From the cell containing the given text, extract its center point as (x, y) coordinate. 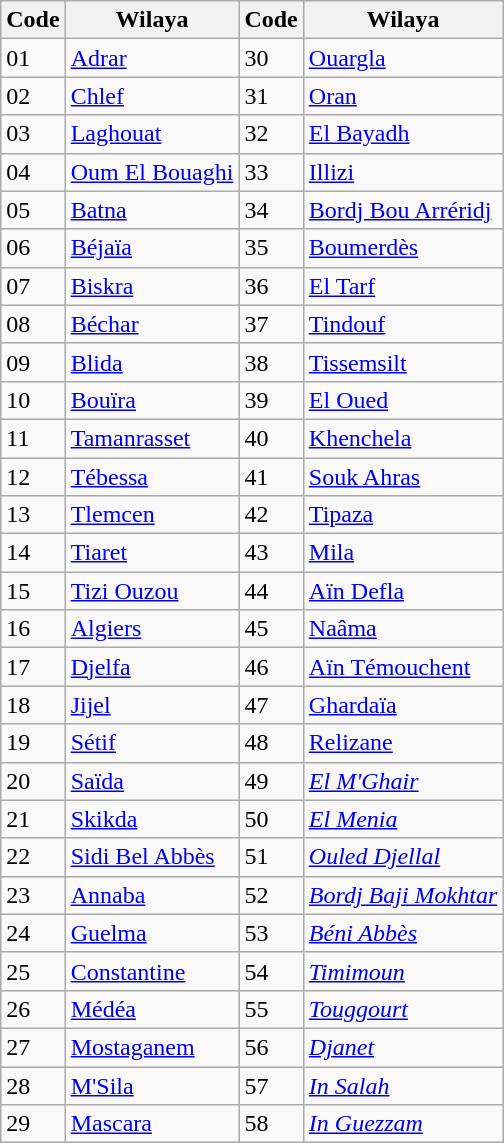
Djelfa (152, 667)
57 (271, 1085)
38 (271, 362)
04 (33, 172)
43 (271, 553)
Touggourt (403, 1009)
51 (271, 857)
20 (33, 781)
El Oued (403, 400)
32 (271, 134)
34 (271, 210)
48 (271, 743)
22 (33, 857)
Tiaret (152, 553)
40 (271, 438)
37 (271, 324)
31 (271, 96)
Béjaïa (152, 248)
Annaba (152, 895)
18 (33, 705)
El M'Ghair (403, 781)
05 (33, 210)
08 (33, 324)
46 (271, 667)
07 (33, 286)
Adrar (152, 58)
Jijel (152, 705)
Mila (403, 553)
Béchar (152, 324)
Relizane (403, 743)
28 (33, 1085)
50 (271, 819)
23 (33, 895)
Tissemsilt (403, 362)
Aïn Témouchent (403, 667)
12 (33, 477)
In Guezzam (403, 1124)
Ouargla (403, 58)
Tipaza (403, 515)
El Menia (403, 819)
Boumerdès (403, 248)
49 (271, 781)
El Tarf (403, 286)
Tizi Ouzou (152, 591)
26 (33, 1009)
Sétif (152, 743)
Tlemcen (152, 515)
Médéa (152, 1009)
Bordj Bou Arréridj (403, 210)
Oran (403, 96)
44 (271, 591)
M'Sila (152, 1085)
Batna (152, 210)
Skikda (152, 819)
35 (271, 248)
Constantine (152, 971)
33 (271, 172)
Djanet (403, 1047)
56 (271, 1047)
Béni Abbès (403, 933)
Ouled Djellal (403, 857)
15 (33, 591)
Algiers (152, 629)
Tébessa (152, 477)
47 (271, 705)
Tamanrasset (152, 438)
24 (33, 933)
53 (271, 933)
Sidi Bel Abbès (152, 857)
06 (33, 248)
Guelma (152, 933)
55 (271, 1009)
21 (33, 819)
54 (271, 971)
Saïda (152, 781)
Ghardaïa (403, 705)
19 (33, 743)
El Bayadh (403, 134)
27 (33, 1047)
11 (33, 438)
30 (271, 58)
14 (33, 553)
16 (33, 629)
52 (271, 895)
Aïn Defla (403, 591)
Mostaganem (152, 1047)
13 (33, 515)
Chlef (152, 96)
Mascara (152, 1124)
Laghouat (152, 134)
Khenchela (403, 438)
45 (271, 629)
09 (33, 362)
Illizi (403, 172)
29 (33, 1124)
01 (33, 58)
In Salah (403, 1085)
Oum El Bouaghi (152, 172)
41 (271, 477)
03 (33, 134)
25 (33, 971)
02 (33, 96)
36 (271, 286)
Bouïra (152, 400)
Bordj Baji Mokhtar (403, 895)
Biskra (152, 286)
Souk Ahras (403, 477)
39 (271, 400)
10 (33, 400)
Timimoun (403, 971)
Tindouf (403, 324)
17 (33, 667)
Blida (152, 362)
Naâma (403, 629)
58 (271, 1124)
42 (271, 515)
